Pinpoint the cell where the given text exists, returning its (X, Y) midpoint coordinate. 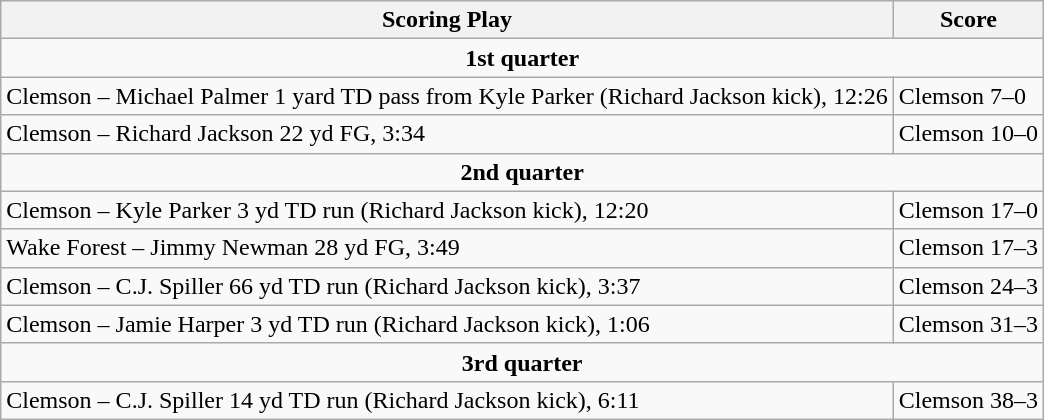
Clemson 24–3 (968, 286)
Clemson – Kyle Parker 3 yd TD run (Richard Jackson kick), 12:20 (447, 210)
Clemson 17–3 (968, 248)
Scoring Play (447, 20)
Clemson – Michael Palmer 1 yard TD pass from Kyle Parker (Richard Jackson kick), 12:26 (447, 96)
Score (968, 20)
1st quarter (522, 58)
Clemson 31–3 (968, 324)
Clemson – Jamie Harper 3 yd TD run (Richard Jackson kick), 1:06 (447, 324)
Clemson 7–0 (968, 96)
2nd quarter (522, 172)
Clemson 10–0 (968, 134)
Clemson – Richard Jackson 22 yd FG, 3:34 (447, 134)
Wake Forest – Jimmy Newman 28 yd FG, 3:49 (447, 248)
Clemson 38–3 (968, 400)
Clemson 17–0 (968, 210)
Clemson – C.J. Spiller 66 yd TD run (Richard Jackson kick), 3:37 (447, 286)
3rd quarter (522, 362)
Clemson – C.J. Spiller 14 yd TD run (Richard Jackson kick), 6:11 (447, 400)
